Detect which cell encompasses the target text, then output its [x, y] center coordinate. 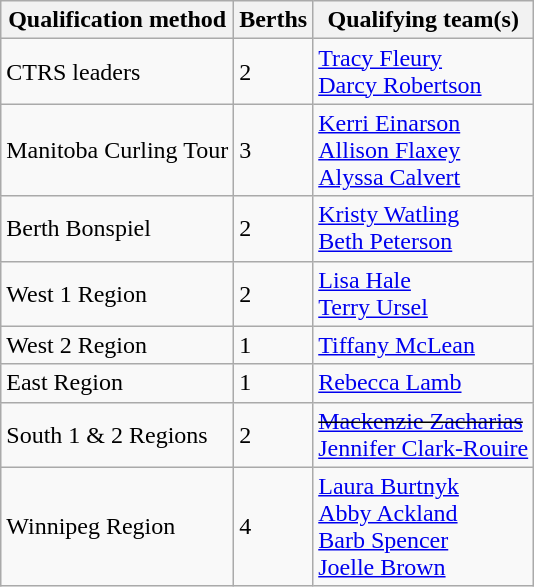
West 2 Region [118, 345]
Lisa Hale Terry Ursel [424, 294]
Mackenzie Zacharias Jennifer Clark-Rouire [424, 434]
CTRS leaders [118, 72]
South 1 & 2 Regions [118, 434]
3 [274, 150]
Kerri Einarson Allison Flaxey Alyssa Calvert [424, 150]
Tracy Fleury Darcy Robertson [424, 72]
Berth Bonspiel [118, 228]
Berths [274, 20]
Manitoba Curling Tour [118, 150]
Tiffany McLean [424, 345]
4 [274, 526]
East Region [118, 383]
Laura Burtnyk Abby Ackland Barb Spencer Joelle Brown [424, 526]
Qualifying team(s) [424, 20]
Qualification method [118, 20]
Winnipeg Region [118, 526]
Rebecca Lamb [424, 383]
Kristy Watling Beth Peterson [424, 228]
West 1 Region [118, 294]
